Provide the (x, y) coordinate of the cell's center where the given text is located.  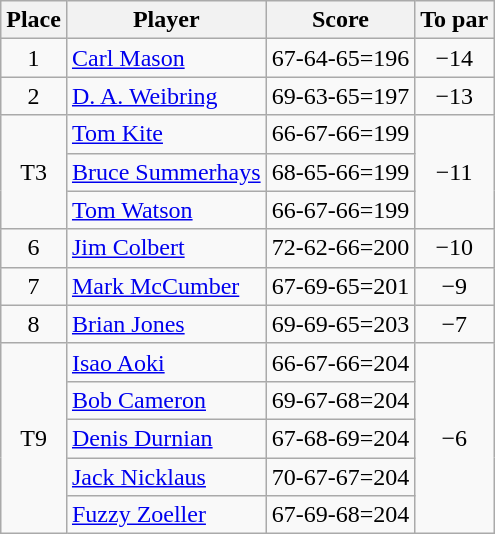
2 (34, 96)
Player (166, 20)
66-67-66=204 (340, 362)
Isao Aoki (166, 362)
72-62-66=200 (340, 248)
−9 (454, 286)
69-67-68=204 (340, 400)
Brian Jones (166, 324)
Place (34, 20)
T9 (34, 438)
Jack Nicklaus (166, 477)
−14 (454, 58)
Denis Durnian (166, 438)
−6 (454, 438)
−7 (454, 324)
−13 (454, 96)
7 (34, 286)
D. A. Weibring (166, 96)
6 (34, 248)
To par (454, 20)
Jim Colbert (166, 248)
Bruce Summerhays (166, 172)
Carl Mason (166, 58)
Score (340, 20)
Tom Kite (166, 134)
68-65-66=199 (340, 172)
8 (34, 324)
70-67-67=204 (340, 477)
67-64-65=196 (340, 58)
67-69-65=201 (340, 286)
Fuzzy Zoeller (166, 515)
Bob Cameron (166, 400)
1 (34, 58)
−10 (454, 248)
Mark McCumber (166, 286)
69-69-65=203 (340, 324)
T3 (34, 172)
67-69-68=204 (340, 515)
Tom Watson (166, 210)
−11 (454, 172)
69-63-65=197 (340, 96)
67-68-69=204 (340, 438)
